Extract the (X, Y) coordinate from the center of the cell holding the provided text.  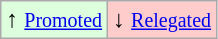
↑ Promoted (54, 20)
↓ Relegated (162, 20)
